Find where the given text appears and provide that cell's center as [x, y] coordinate. 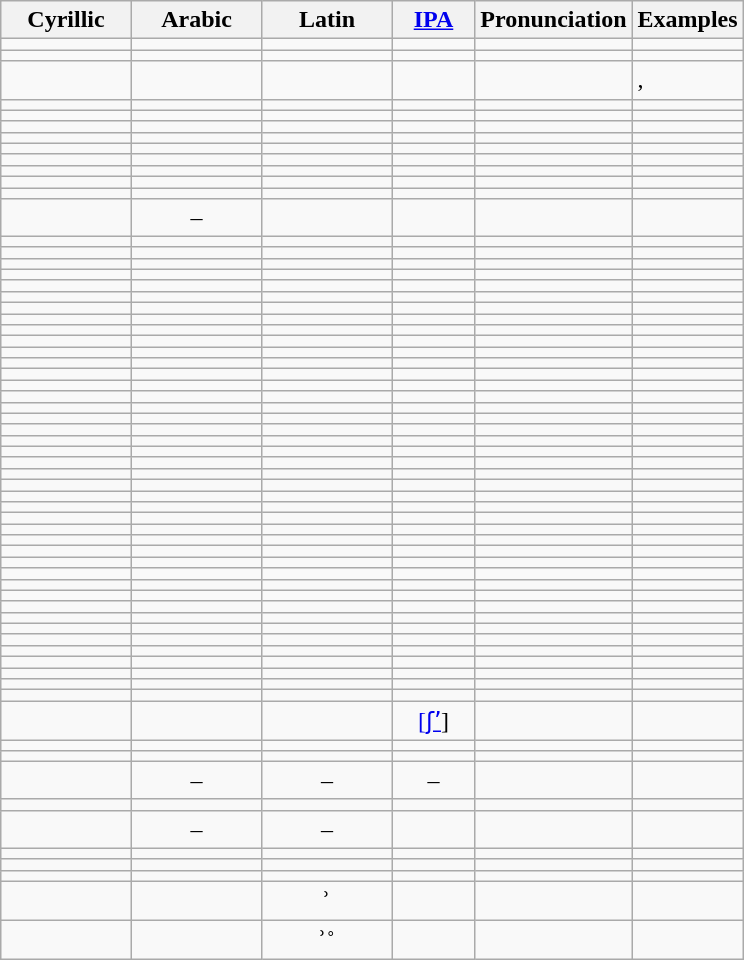
Latin [327, 20]
Examples [688, 20]
, [688, 80]
IPA [433, 20]
ʾ˚ [327, 940]
ʾ [327, 900]
Arabic [196, 20]
Cyrillic [66, 20]
Pronunciation [554, 20]
[ʃʼ] [433, 720]
